Determine the [x, y] coordinate at the center of the cell enclosing the given text.  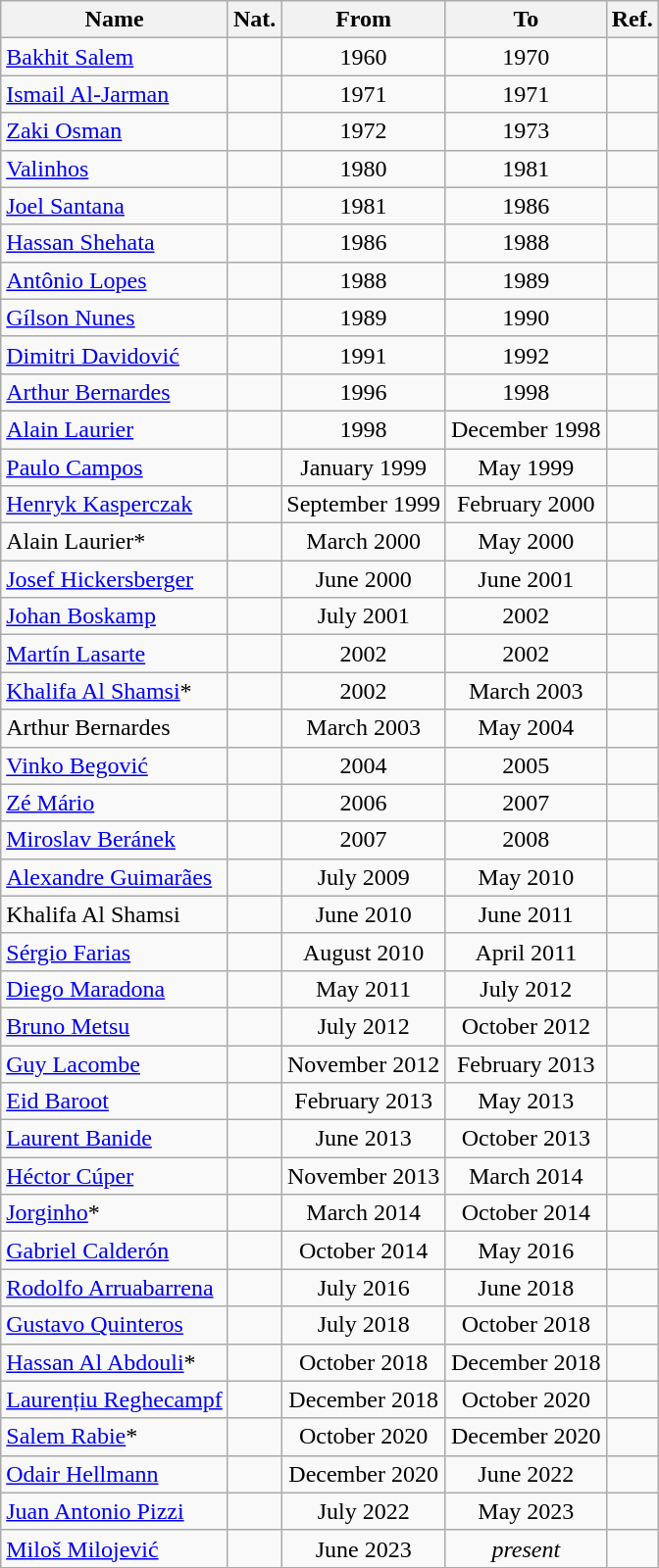
June 2013 [364, 1139]
1960 [364, 57]
Hassan Shehata [115, 243]
From [364, 20]
Miloš Milojević [115, 1548]
Héctor Cúper [115, 1176]
June 2022 [526, 1474]
Zé Mário [115, 803]
October 2013 [526, 1139]
June 2001 [526, 579]
2004 [364, 765]
Hassan Al Abdouli* [115, 1362]
Dimitri Davidović [115, 355]
September 1999 [364, 505]
Salem Rabie* [115, 1437]
May 2016 [526, 1250]
July 2018 [364, 1325]
2005 [526, 765]
Rodolfo Arruabarrena [115, 1288]
Vinko Begović [115, 765]
Khalifa Al Shamsi* [115, 691]
May 1999 [526, 467]
2008 [526, 840]
Paulo Campos [115, 467]
Joel Santana [115, 206]
May 2013 [526, 1102]
Diego Maradona [115, 989]
June 2018 [526, 1288]
July 2009 [364, 877]
Nat. [254, 20]
Martín Lasarte [115, 654]
Gílson Nunes [115, 318]
Alexandre Guimarães [115, 877]
June 2010 [364, 914]
August 2010 [364, 952]
1980 [364, 169]
November 2013 [364, 1176]
Ismail Al-Jarman [115, 94]
Miroslav Beránek [115, 840]
May 2010 [526, 877]
Jorginho* [115, 1213]
July 2016 [364, 1288]
May 2023 [526, 1511]
Sérgio Farias [115, 952]
Bakhit Salem [115, 57]
present [526, 1548]
1970 [526, 57]
June 2023 [364, 1548]
Josef Hickersberger [115, 579]
November 2012 [364, 1063]
Odair Hellmann [115, 1474]
1992 [526, 355]
July 2022 [364, 1511]
Juan Antonio Pizzi [115, 1511]
July 2001 [364, 616]
Alain Laurier* [115, 542]
1991 [364, 355]
Name [115, 20]
Gabriel Calderón [115, 1250]
January 1999 [364, 467]
Gustavo Quinteros [115, 1325]
Eid Baroot [115, 1102]
To [526, 20]
May 2011 [364, 989]
Guy Lacombe [115, 1063]
Alain Laurier [115, 429]
Khalifa Al Shamsi [115, 914]
Henryk Kasperczak [115, 505]
1990 [526, 318]
Valinhos [115, 169]
December 1998 [526, 429]
October 2012 [526, 1026]
May 2000 [526, 542]
1996 [364, 392]
Johan Boskamp [115, 616]
Zaki Osman [115, 131]
1972 [364, 131]
Ref. [632, 20]
June 2000 [364, 579]
June 2011 [526, 914]
April 2011 [526, 952]
Antônio Lopes [115, 280]
Laurențiu Reghecampf [115, 1399]
Bruno Metsu [115, 1026]
March 2000 [364, 542]
1973 [526, 131]
May 2004 [526, 728]
February 2000 [526, 505]
Laurent Banide [115, 1139]
2006 [364, 803]
